Capture the cell that displays the provided text and extract its [X, Y] central coordinate. 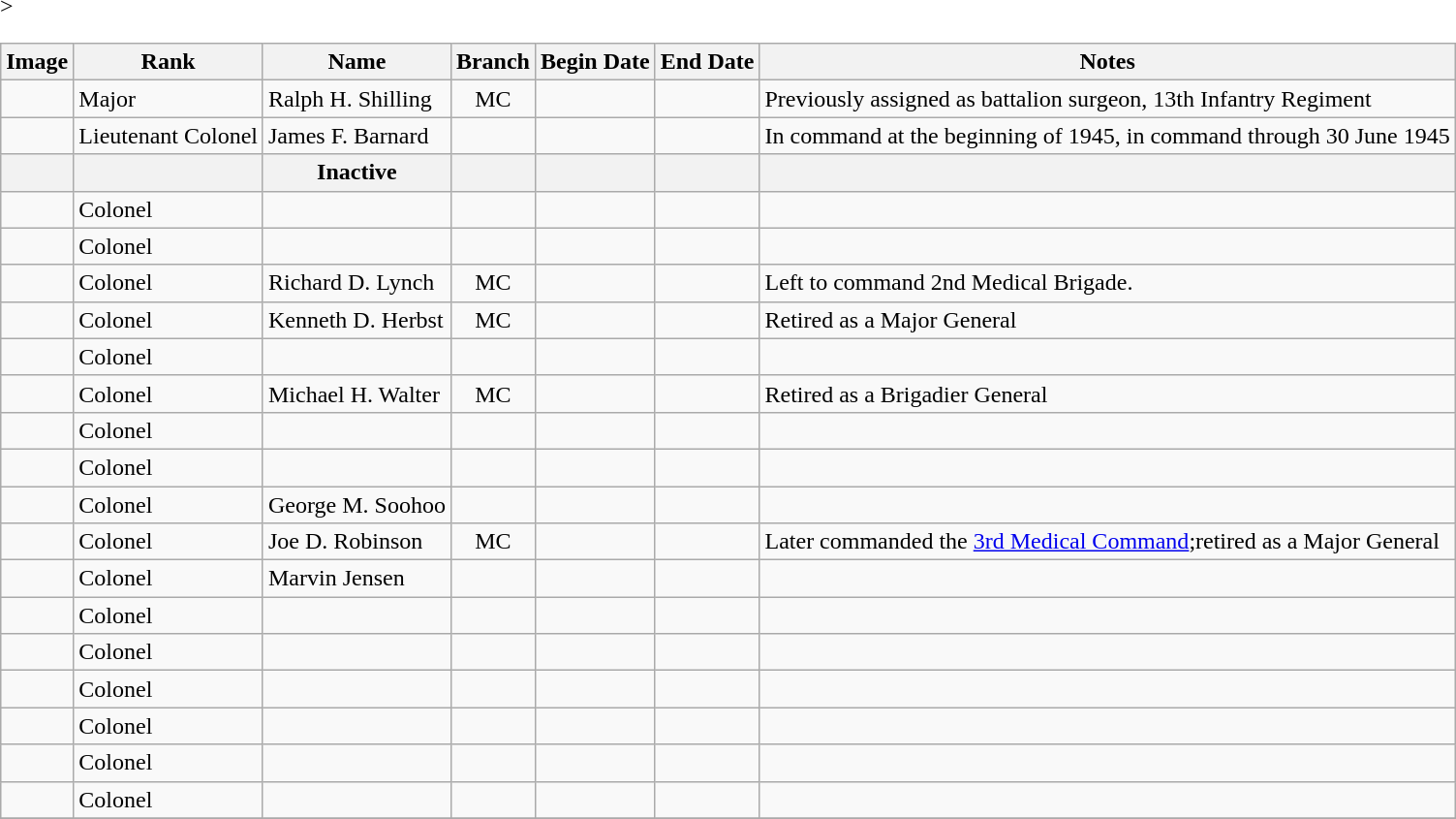
Name [356, 62]
Left to command 2nd Medical Brigade. [1107, 283]
End Date [707, 62]
Marvin Jensen [356, 579]
Notes [1107, 62]
Previously assigned as battalion surgeon, 13th Infantry Regiment [1107, 99]
Retired as a Major General [1107, 320]
Joe D. Robinson [356, 542]
Inactive [356, 173]
Michael H. Walter [356, 394]
Image [37, 62]
Branch [492, 62]
James F. Barnard [356, 136]
Richard D. Lynch [356, 283]
In command at the beginning of 1945, in command through 30 June 1945 [1107, 136]
Major [169, 99]
Kenneth D. Herbst [356, 320]
Rank [169, 62]
Begin Date [595, 62]
Ralph H. Shilling [356, 99]
Retired as a Brigadier General [1107, 394]
George M. Soohoo [356, 505]
Lieutenant Colonel [169, 136]
Later commanded the 3rd Medical Command;retired as a Major General [1107, 542]
